Find where the given text appears and provide that cell's center as [x, y] coordinate. 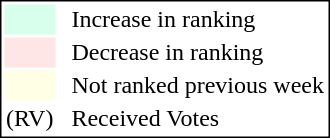
Received Votes [198, 119]
Increase in ranking [198, 19]
Decrease in ranking [198, 53]
Not ranked previous week [198, 85]
(RV) [29, 119]
